Search for the cell housing the specified text and yield its [X, Y] center coordinate. 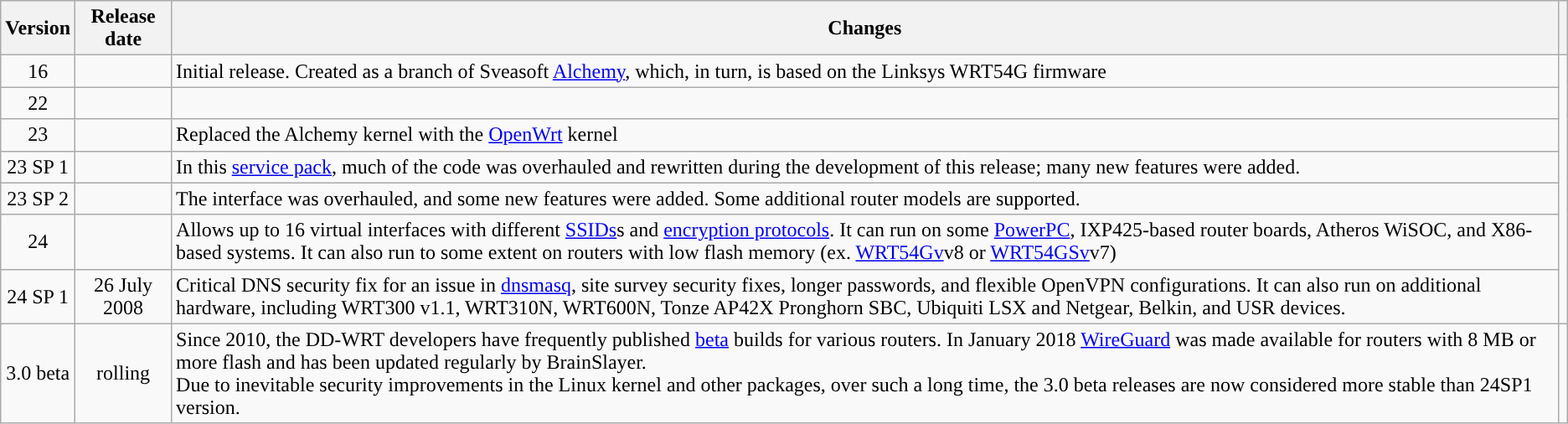
23 SP 2 [39, 199]
23 [39, 135]
rolling [124, 374]
24 [39, 241]
22 [39, 103]
23 SP 1 [39, 167]
24 SP 1 [39, 297]
Release date [124, 28]
Changes [865, 28]
16 [39, 71]
Version [39, 28]
In this service pack, much of the code was overhauled and rewritten during the development of this release; many new features were added. [865, 167]
Replaced the Alchemy kernel with the OpenWrt kernel [865, 135]
3.0 beta [39, 374]
26 July 2008 [124, 297]
Initial release. Created as a branch of Sveasoft Alchemy, which, in turn, is based on the Linksys WRT54G firmware [865, 71]
The interface was overhauled, and some new features were added. Some additional router models are supported. [865, 199]
